Locate the cell with the specified text and output its [x, y] center coordinate. 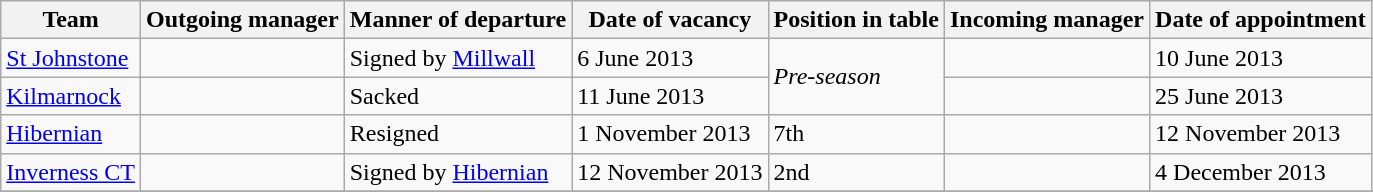
6 June 2013 [670, 58]
Manner of departure [458, 20]
11 June 2013 [670, 96]
Incoming manager [1046, 20]
Date of appointment [1261, 20]
Team [71, 20]
Date of vacancy [670, 20]
Inverness CT [71, 172]
Outgoing manager [242, 20]
10 June 2013 [1261, 58]
Position in table [856, 20]
1 November 2013 [670, 134]
St Johnstone [71, 58]
Pre-season [856, 77]
Kilmarnock [71, 96]
Resigned [458, 134]
7th [856, 134]
25 June 2013 [1261, 96]
Hibernian [71, 134]
Signed by Hibernian [458, 172]
4 December 2013 [1261, 172]
2nd [856, 172]
Signed by Millwall [458, 58]
Sacked [458, 96]
